Output the [x, y] coordinate of the center of the cell containing the given text.  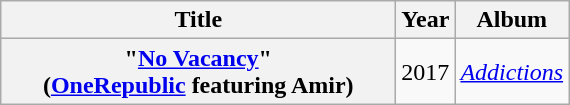
"No Vacancy"(OneRepublic featuring Amir) [198, 72]
2017 [426, 72]
Year [426, 20]
Title [198, 20]
Album [512, 20]
Addictions [512, 72]
